Search for the cell housing the specified text and yield its (x, y) center coordinate. 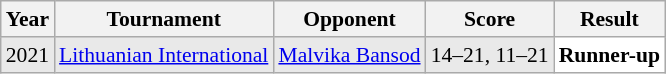
14–21, 11–21 (490, 55)
Score (490, 19)
Runner-up (610, 55)
Lithuanian International (164, 55)
Tournament (164, 19)
Opponent (349, 19)
2021 (28, 55)
Malvika Bansod (349, 55)
Result (610, 19)
Year (28, 19)
